Locate the cell with the specified text and output its (X, Y) center coordinate. 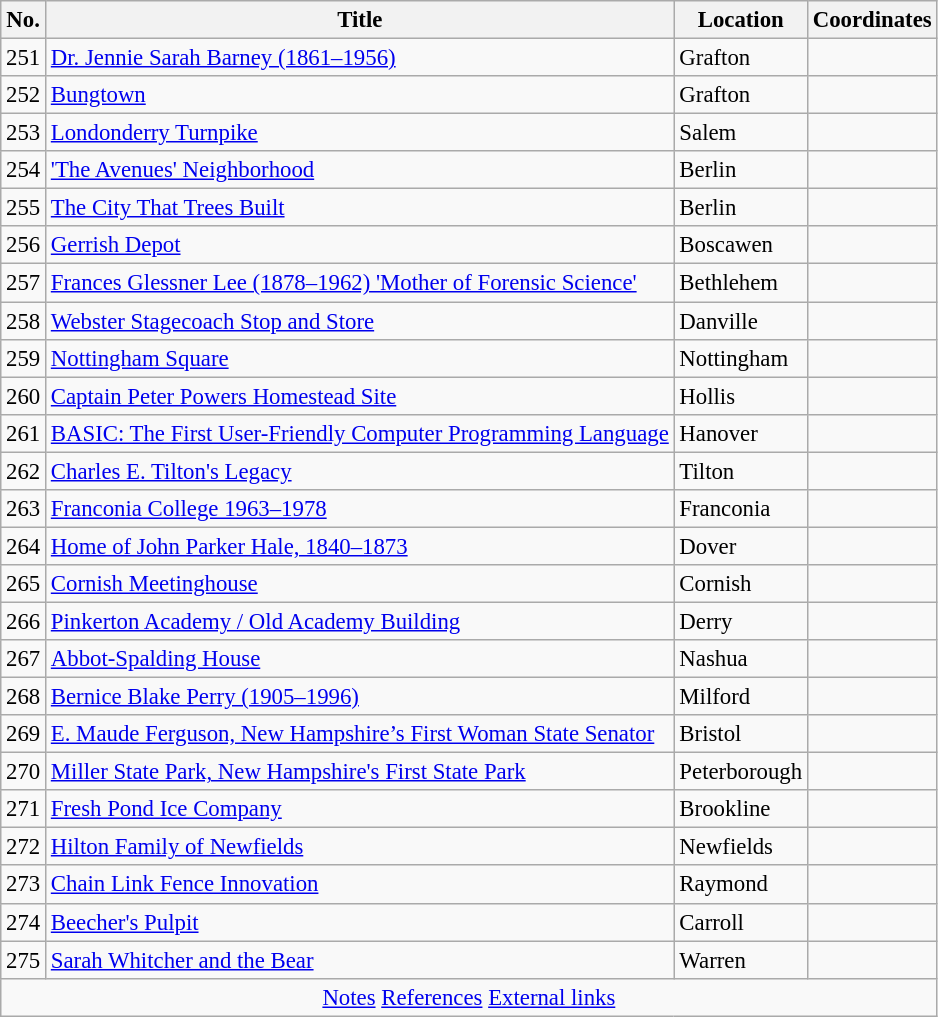
Raymond (740, 885)
Pinkerton Academy / Old Academy Building (360, 621)
Derry (740, 621)
Fresh Pond Ice Company (360, 809)
Beecher's Pulpit (360, 922)
Nottingham Square (360, 358)
Bernice Blake Perry (1905–1996) (360, 697)
256 (24, 245)
267 (24, 659)
Bethlehem (740, 283)
262 (24, 471)
Gerrish Depot (360, 245)
Brookline (740, 809)
Hanover (740, 433)
Nottingham (740, 358)
Coordinates (872, 20)
269 (24, 734)
Frances Glessner Lee (1878–1962) 'Mother of Forensic Science' (360, 283)
Boscawen (740, 245)
255 (24, 208)
'The Avenues' Neighborhood (360, 170)
273 (24, 885)
264 (24, 546)
Webster Stagecoach Stop and Store (360, 321)
Location (740, 20)
Milford (740, 697)
Home of John Parker Hale, 1840–1873 (360, 546)
Dover (740, 546)
Cornish (740, 584)
Abbot-Spalding House (360, 659)
Newfields (740, 847)
257 (24, 283)
Tilton (740, 471)
Hollis (740, 396)
266 (24, 621)
261 (24, 433)
Notes References External links (469, 997)
Dr. Jennie Sarah Barney (1861–1956) (360, 58)
268 (24, 697)
Hilton Family of Newfields (360, 847)
Warren (740, 960)
Chain Link Fence Innovation (360, 885)
274 (24, 922)
Franconia College 1963–1978 (360, 509)
The City That Trees Built (360, 208)
Londonderry Turnpike (360, 133)
Bungtown (360, 95)
275 (24, 960)
265 (24, 584)
No. (24, 20)
Sarah Whitcher and the Bear (360, 960)
Peterborough (740, 772)
258 (24, 321)
272 (24, 847)
Salem (740, 133)
252 (24, 95)
E. Maude Ferguson, New Hampshire’s First Woman State Senator (360, 734)
Title (360, 20)
Cornish Meetinghouse (360, 584)
Charles E. Tilton's Legacy (360, 471)
Captain Peter Powers Homestead Site (360, 396)
Carroll (740, 922)
Bristol (740, 734)
270 (24, 772)
BASIC: The First User-Friendly Computer Programming Language (360, 433)
254 (24, 170)
Danville (740, 321)
Franconia (740, 509)
260 (24, 396)
253 (24, 133)
271 (24, 809)
251 (24, 58)
263 (24, 509)
Nashua (740, 659)
Miller State Park, New Hampshire's First State Park (360, 772)
259 (24, 358)
